Identify which cell holds the provided text, then report its (x, y) central coordinate. 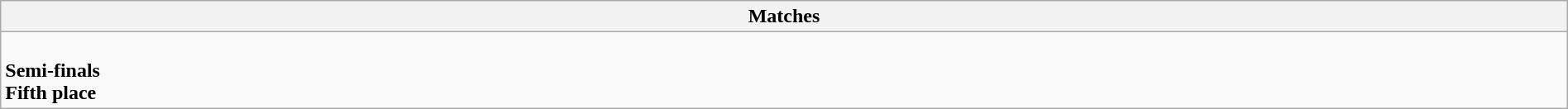
Semi-finals Fifth place (784, 70)
Matches (784, 17)
